Determine the (X, Y) coordinate at the center of the cell enclosing the given text.  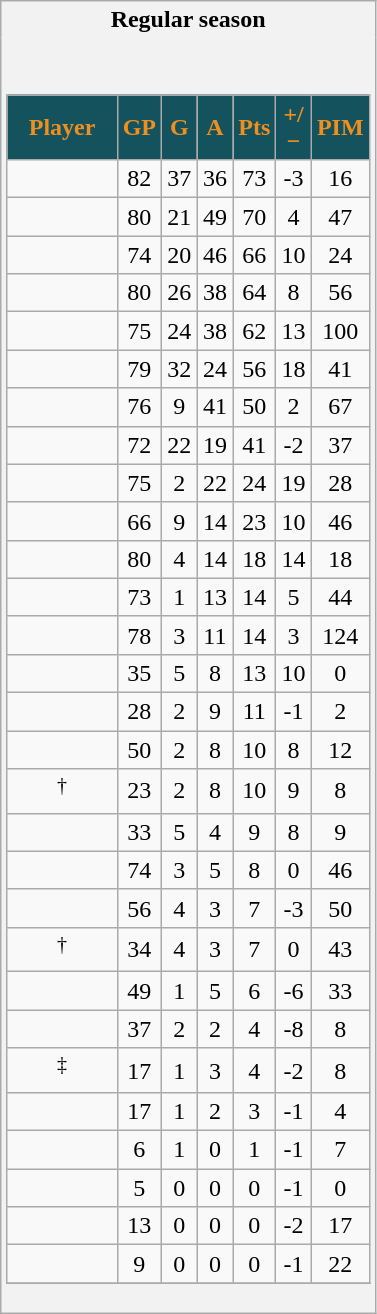
PIM (340, 128)
70 (254, 217)
78 (139, 635)
Regular season (188, 20)
34 (139, 950)
44 (340, 597)
64 (254, 293)
G (180, 128)
20 (180, 255)
79 (139, 369)
26 (180, 293)
35 (139, 673)
-8 (294, 1029)
47 (340, 217)
+/− (294, 128)
67 (340, 407)
43 (340, 950)
Pts (254, 128)
21 (180, 217)
12 (340, 750)
A (215, 128)
62 (254, 331)
32 (180, 369)
36 (215, 179)
16 (340, 179)
76 (139, 407)
Player (62, 128)
GP (139, 128)
100 (340, 331)
-6 (294, 991)
124 (340, 635)
72 (139, 445)
82 (139, 179)
‡ (62, 1070)
